Search for the cell housing the specified text and yield its (X, Y) center coordinate. 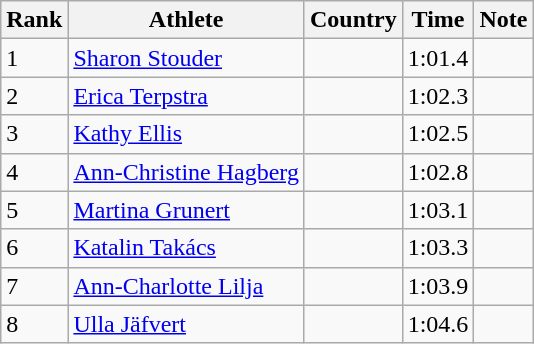
Erica Terpstra (186, 96)
1:02.8 (438, 172)
1:03.9 (438, 286)
Note (504, 20)
6 (34, 248)
Time (438, 20)
1:01.4 (438, 58)
Kathy Ellis (186, 134)
Rank (34, 20)
Country (353, 20)
Katalin Takács (186, 248)
Martina Grunert (186, 210)
5 (34, 210)
1:03.3 (438, 248)
3 (34, 134)
1 (34, 58)
1:02.3 (438, 96)
Athlete (186, 20)
8 (34, 324)
2 (34, 96)
1:03.1 (438, 210)
Ulla Jäfvert (186, 324)
1:04.6 (438, 324)
Ann-Christine Hagberg (186, 172)
1:02.5 (438, 134)
Sharon Stouder (186, 58)
7 (34, 286)
4 (34, 172)
Ann-Charlotte Lilja (186, 286)
